Extract the (X, Y) coordinate from the center of the cell holding the provided text.  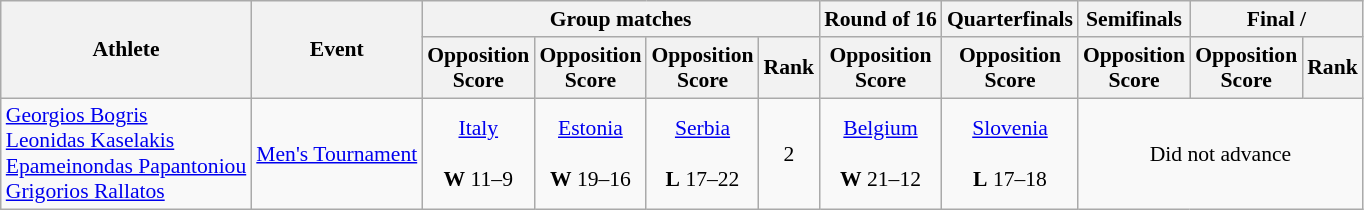
Semifinals (1134, 19)
2 (790, 154)
Group matches (620, 19)
Final / (1276, 19)
EstoniaW 19–16 (590, 154)
ItalyW 11–9 (478, 154)
SloveniaL 17–18 (1010, 154)
BelgiumW 21–12 (880, 154)
Event (336, 50)
Georgios BogrisLeonidas KaselakisEpameinondas PapantoniouGrigorios Rallatos (126, 154)
Athlete (126, 50)
Men's Tournament (336, 154)
Round of 16 (880, 19)
SerbiaL 17–22 (702, 154)
Quarterfinals (1010, 19)
Did not advance (1220, 154)
